For the text-containing cell, return its midpoint in [x, y] coordinate format. 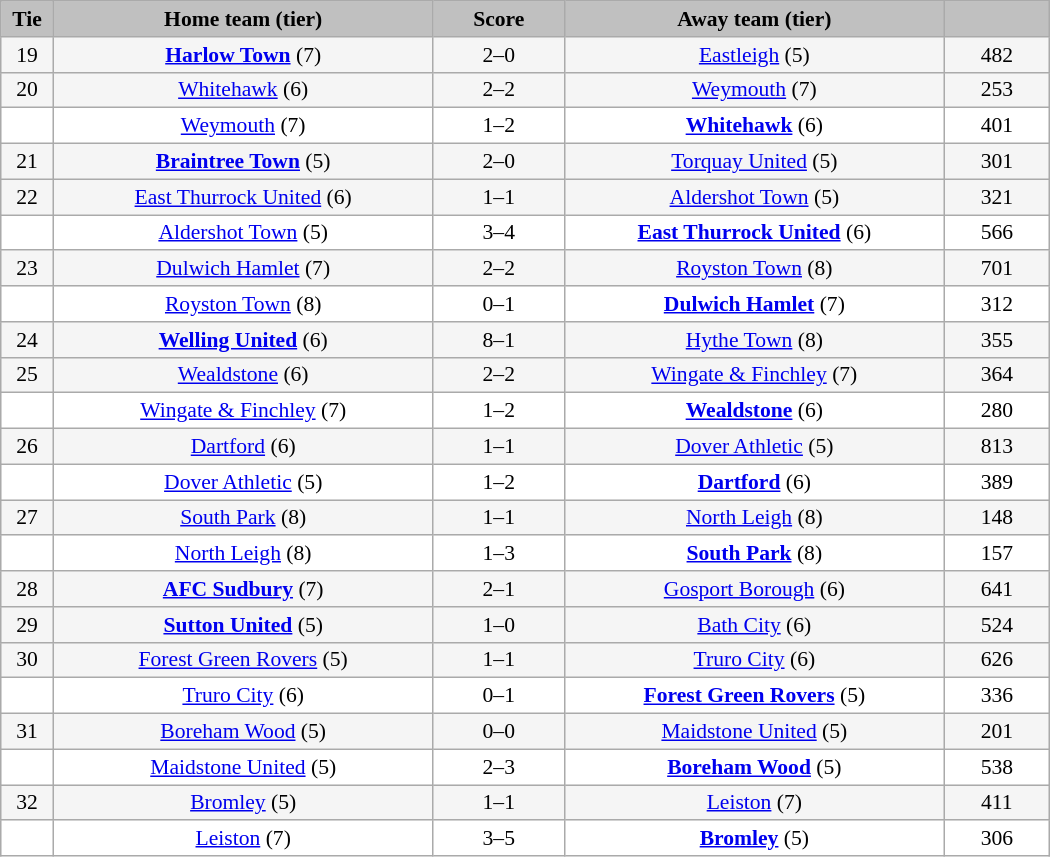
Harlow Town (7) [243, 55]
25 [27, 375]
355 [996, 340]
AFC Sudbury (7) [243, 589]
701 [996, 269]
29 [27, 625]
8–1 [498, 340]
Hythe Town (8) [754, 340]
Braintree Town (5) [243, 162]
482 [996, 55]
24 [27, 340]
2–1 [498, 589]
389 [996, 482]
524 [996, 625]
0–0 [498, 732]
Bath City (6) [754, 625]
3–5 [498, 839]
321 [996, 197]
22 [27, 197]
3–4 [498, 233]
280 [996, 411]
566 [996, 233]
Score [498, 19]
364 [996, 375]
411 [996, 803]
301 [996, 162]
31 [27, 732]
21 [27, 162]
27 [27, 518]
2–3 [498, 767]
28 [27, 589]
Tie [27, 19]
30 [27, 660]
Away team (tier) [754, 19]
813 [996, 447]
306 [996, 839]
626 [996, 660]
312 [996, 304]
336 [996, 696]
148 [996, 518]
Gosport Borough (6) [754, 589]
Torquay United (5) [754, 162]
1–0 [498, 625]
201 [996, 732]
1–3 [498, 554]
Sutton United (5) [243, 625]
538 [996, 767]
19 [27, 55]
Home team (tier) [243, 19]
Eastleigh (5) [754, 55]
26 [27, 447]
32 [27, 803]
20 [27, 90]
641 [996, 589]
Welling United (6) [243, 340]
401 [996, 126]
23 [27, 269]
157 [996, 554]
253 [996, 90]
